Identify which cell holds the provided text, then report its (X, Y) central coordinate. 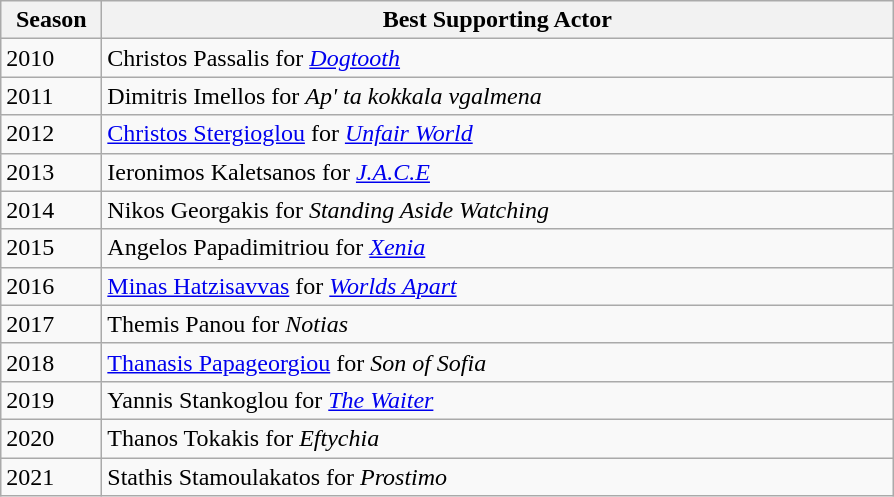
2017 (52, 324)
Thanos Tokakis for Eftychia (498, 438)
Best Supporting Actor (498, 20)
Minas Hatzisavvas for Worlds Apart (498, 286)
Season (52, 20)
Christos Passalis for Dogtooth (498, 58)
Angelos Papadimitriou for Xenia (498, 248)
Thanasis Papageorgiou for Son of Sofia (498, 362)
Dimitris Imellos for Ap' ta kokkala vgalmena (498, 96)
2018 (52, 362)
2013 (52, 172)
Nikos Georgakis for Standing Aside Watching (498, 210)
Ieronimos Kaletsanos for J.A.C.E (498, 172)
Christos Stergioglou for Unfair World (498, 134)
2019 (52, 400)
2010 (52, 58)
2011 (52, 96)
2016 (52, 286)
Yannis Stankoglou for The Waiter (498, 400)
Stathis Stamoulakatos for Prostimo (498, 477)
2012 (52, 134)
2020 (52, 438)
2015 (52, 248)
2021 (52, 477)
Themis Panou for Notias (498, 324)
2014 (52, 210)
